Extract the (x, y) coordinate from the center of the cell holding the provided text.  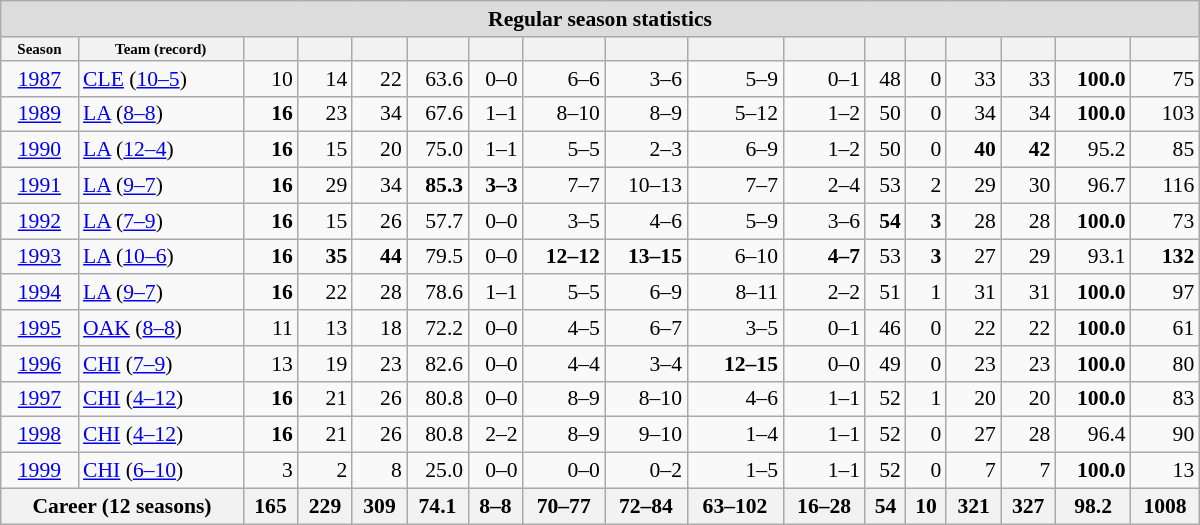
11 (270, 328)
327 (1028, 506)
80 (1166, 363)
93.1 (1092, 256)
96.4 (1092, 435)
1994 (40, 292)
1991 (40, 185)
35 (325, 256)
LA (10–6) (160, 256)
1997 (40, 399)
63–102 (735, 506)
LA (12–4) (160, 150)
95.2 (1092, 150)
4–4 (564, 363)
82.6 (438, 363)
1992 (40, 221)
OAK (8–8) (160, 328)
73 (1166, 221)
309 (379, 506)
63.6 (438, 78)
Team (record) (160, 48)
2–3 (646, 150)
5–12 (735, 114)
103 (1166, 114)
79.5 (438, 256)
90 (1166, 435)
LA (8–8) (160, 114)
8–8 (495, 506)
13–15 (646, 256)
44 (379, 256)
12–12 (564, 256)
72.2 (438, 328)
85 (1166, 150)
10–13 (646, 185)
1–5 (735, 470)
14 (325, 78)
Career (12 seasons) (122, 506)
57.7 (438, 221)
75 (1166, 78)
72–84 (646, 506)
6–7 (646, 328)
25.0 (438, 470)
1999 (40, 470)
19 (325, 363)
1995 (40, 328)
3–3 (495, 185)
12–15 (735, 363)
48 (886, 78)
1996 (40, 363)
9–10 (646, 435)
321 (973, 506)
CLE (10–5) (160, 78)
Season (40, 48)
18 (379, 328)
1993 (40, 256)
51 (886, 292)
1998 (40, 435)
46 (886, 328)
229 (325, 506)
0–2 (646, 470)
16–28 (824, 506)
85.3 (438, 185)
49 (886, 363)
132 (1166, 256)
8–11 (735, 292)
78.6 (438, 292)
96.7 (1092, 185)
116 (1166, 185)
75.0 (438, 150)
3–4 (646, 363)
LA (7–9) (160, 221)
8 (379, 470)
6–6 (564, 78)
1990 (40, 150)
165 (270, 506)
67.6 (438, 114)
61 (1166, 328)
Regular season statistics (600, 19)
74.1 (438, 506)
6–10 (735, 256)
70–77 (564, 506)
1987 (40, 78)
97 (1166, 292)
40 (973, 150)
1989 (40, 114)
30 (1028, 185)
4–7 (824, 256)
98.2 (1092, 506)
CHI (7–9) (160, 363)
83 (1166, 399)
1–4 (735, 435)
4–5 (564, 328)
1008 (1166, 506)
42 (1028, 150)
2–4 (824, 185)
CHI (6–10) (160, 470)
